Provide the (X, Y) coordinate of the cell's center where the given text is located.  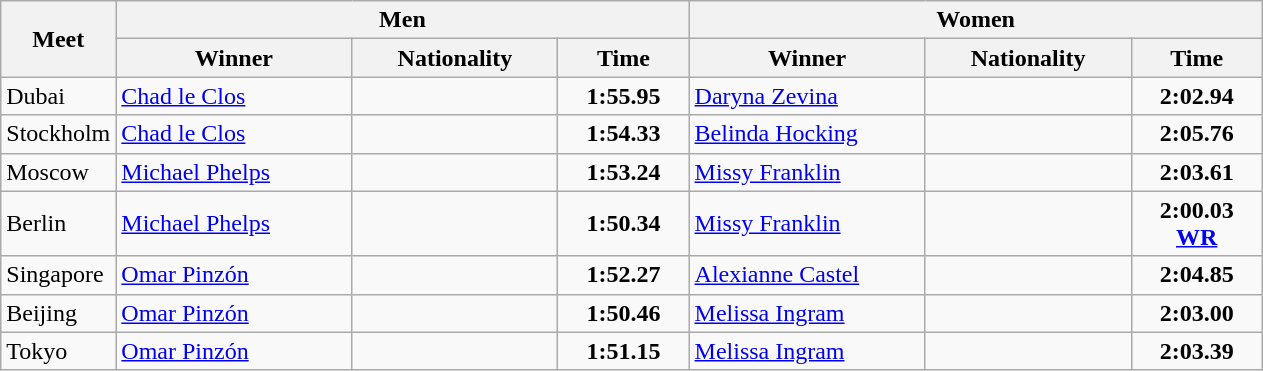
1:50.34 (624, 224)
1:55.95 (624, 96)
Dubai (58, 96)
1:53.24 (624, 172)
Men (402, 20)
2:03.61 (1196, 172)
Singapore (58, 275)
2:05.76 (1196, 134)
2:03.39 (1196, 351)
Moscow (58, 172)
Women (976, 20)
Tokyo (58, 351)
1:54.33 (624, 134)
2:00.03 WR (1196, 224)
2:02.94 (1196, 96)
Meet (58, 39)
1:52.27 (624, 275)
1:50.46 (624, 313)
Alexianne Castel (807, 275)
Daryna Zevina (807, 96)
2:03.00 (1196, 313)
Stockholm (58, 134)
1:51.15 (624, 351)
2:04.85 (1196, 275)
Berlin (58, 224)
Belinda Hocking (807, 134)
Beijing (58, 313)
